Identify which cell holds the provided text, then report its [X, Y] central coordinate. 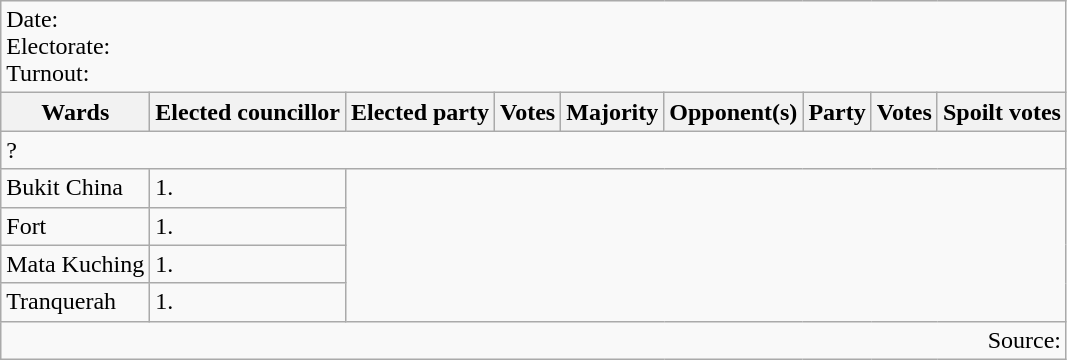
Majority [612, 112]
Bukit China [76, 188]
Party [837, 112]
Wards [76, 112]
Elected councillor [248, 112]
Opponent(s) [734, 112]
Spoilt votes [1002, 112]
Elected party [420, 112]
Source: [534, 340]
Date: Electorate: Turnout: [534, 47]
Mata Kuching [76, 264]
? [534, 150]
Tranquerah [76, 302]
Fort [76, 226]
